Output the [x, y] coordinate of the center of the cell containing the given text.  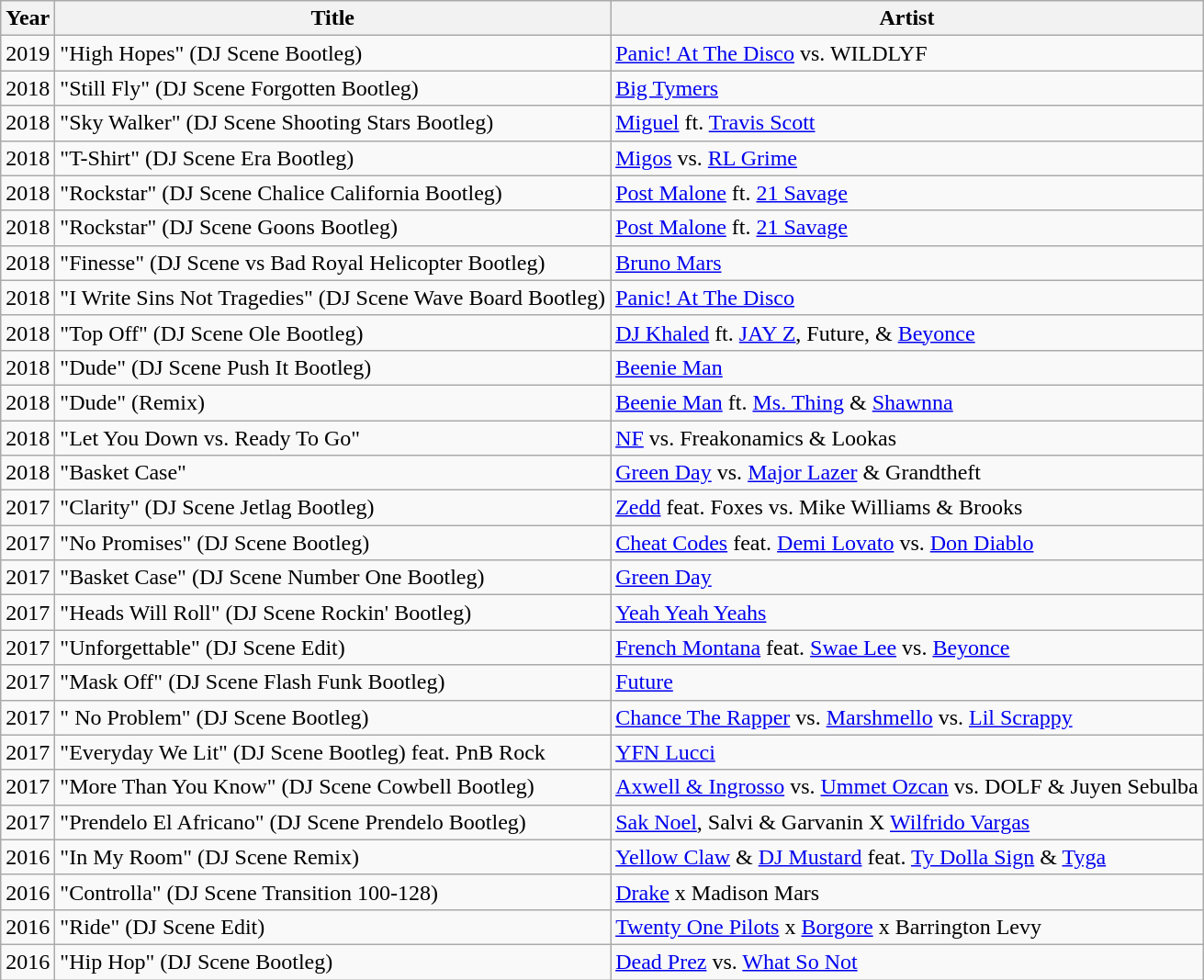
Artist [907, 18]
Beenie Man ft. Ms. Thing & Shawnna [907, 402]
"Everyday We Lit" (DJ Scene Bootleg) feat. PnB Rock [332, 752]
Green Day vs. Major Lazer & Grandtheft [907, 473]
"Prendelo El Africano" (DJ Scene Prendelo Bootleg) [332, 822]
Migos vs. RL Grime [907, 158]
"Mask Off" (DJ Scene Flash Funk Bootleg) [332, 682]
Future [907, 682]
2019 [28, 53]
French Montana feat. Swae Lee vs. Beyonce [907, 648]
"High Hopes" (DJ Scene Bootleg) [332, 53]
NF vs. Freakonamics & Lookas [907, 438]
Panic! At The Disco vs. WILDLYF [907, 53]
"More Than You Know" (DJ Scene Cowbell Bootleg) [332, 787]
Cheat Codes feat. Demi Lovato vs. Don Diablo [907, 543]
"Basket Case" [332, 473]
"Heads Will Roll" (DJ Scene Rockin' Bootleg) [332, 613]
"I Write Sins Not Tragedies" (DJ Scene Wave Board Bootleg) [332, 298]
"Finesse" (DJ Scene vs Bad Royal Helicopter Bootleg) [332, 263]
"No Promises" (DJ Scene Bootleg) [332, 543]
Twenty One Pilots x Borgore x Barrington Levy [907, 927]
Year [28, 18]
"Still Fly" (DJ Scene Forgotten Bootleg) [332, 88]
Beenie Man [907, 367]
"Rockstar" (DJ Scene Chalice California Bootleg) [332, 193]
"Rockstar" (DJ Scene Goons Bootleg) [332, 228]
Big Tymers [907, 88]
"Controlla" (DJ Scene Transition 100-128) [332, 892]
Axwell & Ingrosso vs. Ummet Ozcan vs. DOLF & Juyen Sebulba [907, 787]
Bruno Mars [907, 263]
Yellow Claw & DJ Mustard feat. Ty Dolla Sign & Tyga [907, 857]
"Dude" (Remix) [332, 402]
"Let You Down vs. Ready To Go" [332, 438]
Yeah Yeah Yeahs [907, 613]
"Top Off" (DJ Scene Ole Bootleg) [332, 332]
Chance The Rapper vs. Marshmello vs. Lil Scrappy [907, 717]
Panic! At The Disco [907, 298]
"Ride" (DJ Scene Edit) [332, 927]
Dead Prez vs. What So Not [907, 962]
"T-Shirt" (DJ Scene Era Bootleg) [332, 158]
"Basket Case" (DJ Scene Number One Bootleg) [332, 578]
Zedd feat. Foxes vs. Mike Williams & Brooks [907, 508]
Drake x Madison Mars [907, 892]
Sak Noel, Salvi & Garvanin X Wilfrido Vargas [907, 822]
"Sky Walker" (DJ Scene Shooting Stars Bootleg) [332, 123]
"Clarity" (DJ Scene Jetlag Bootleg) [332, 508]
"Hip Hop" (DJ Scene Bootleg) [332, 962]
"Unforgettable" (DJ Scene Edit) [332, 648]
Title [332, 18]
DJ Khaled ft. JAY Z, Future, & Beyonce [907, 332]
YFN Lucci [907, 752]
" No Problem" (DJ Scene Bootleg) [332, 717]
"Dude" (DJ Scene Push It Bootleg) [332, 367]
Miguel ft. Travis Scott [907, 123]
Green Day [907, 578]
"In My Room" (DJ Scene Remix) [332, 857]
